Locate the cell with the specified text and output its (X, Y) center coordinate. 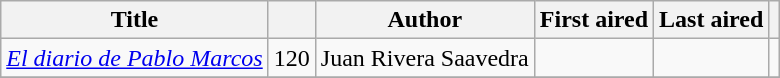
El diario de Pablo Marcos (134, 58)
First aired (594, 20)
Title (134, 20)
Juan Rivera Saavedra (424, 58)
Author (424, 20)
120 (292, 58)
Last aired (712, 20)
